Identify which cell holds the provided text, then report its [x, y] central coordinate. 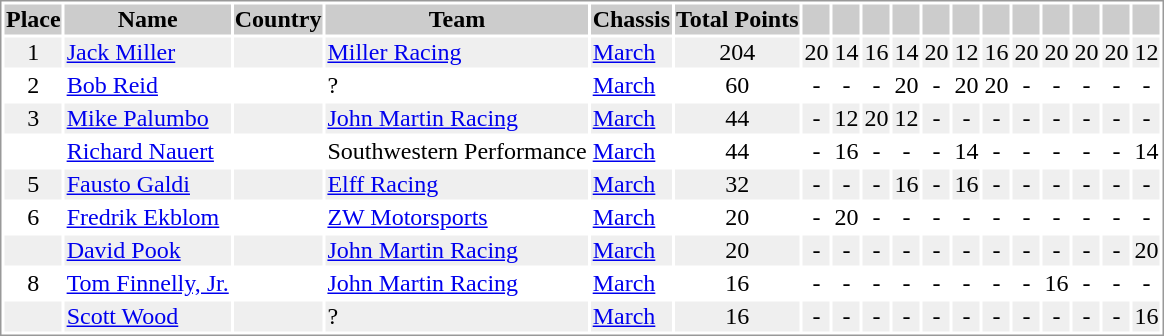
ZW Motorsports [457, 217]
1 [33, 53]
Mike Palumbo [148, 119]
Fausto Galdi [148, 185]
Chassis [631, 19]
204 [738, 53]
Miller Racing [457, 53]
Name [148, 19]
Country [278, 19]
Bob Reid [148, 85]
5 [33, 185]
8 [33, 283]
Richard Nauert [148, 151]
David Pook [148, 251]
Jack Miller [148, 53]
60 [738, 85]
6 [33, 217]
Fredrik Ekblom [148, 217]
Total Points [738, 19]
Southwestern Performance [457, 151]
2 [33, 85]
Team [457, 19]
Scott Wood [148, 317]
Tom Finnelly, Jr. [148, 283]
Elff Racing [457, 185]
32 [738, 185]
3 [33, 119]
Place [33, 19]
